Find where the given text appears and provide that cell's center as (x, y) coordinate. 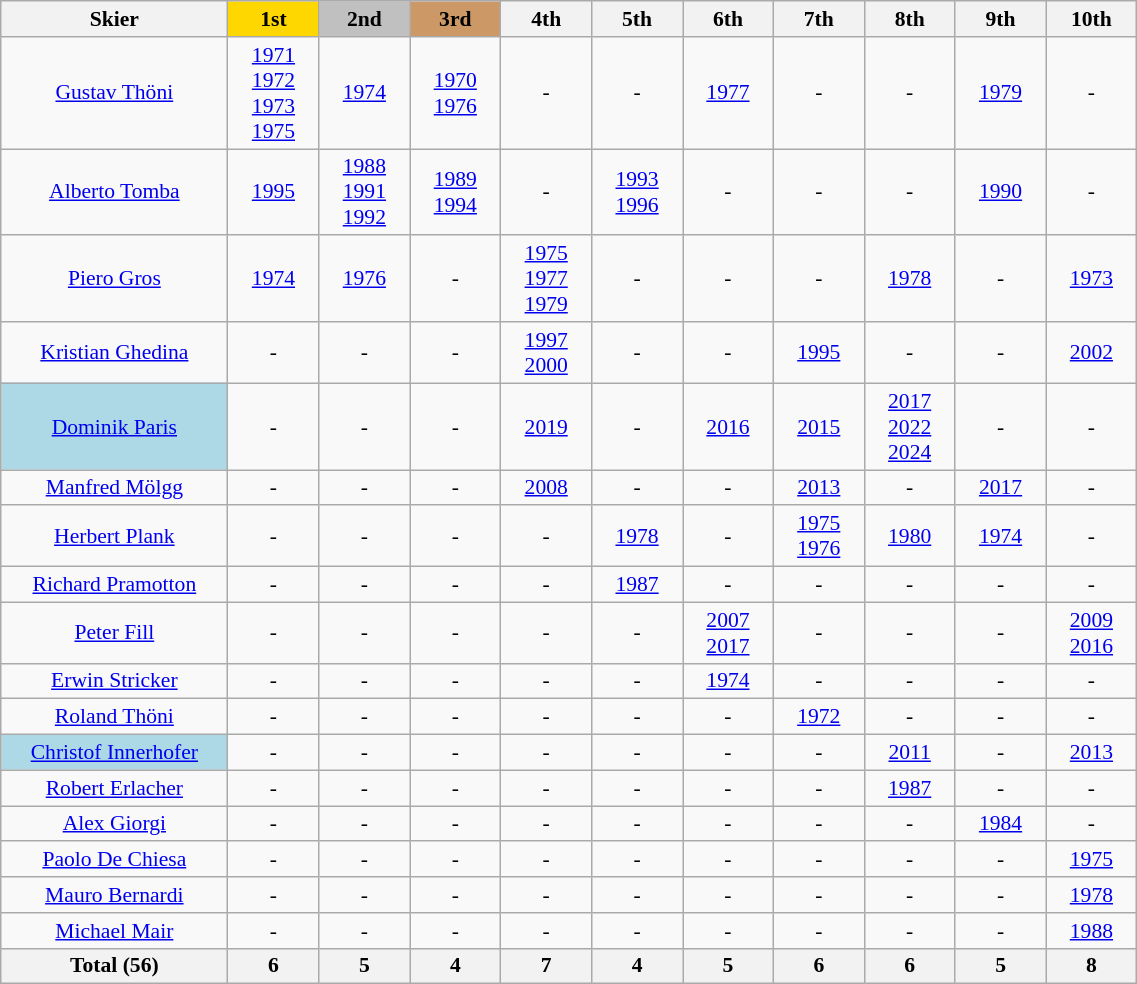
Manfred Mölgg (114, 488)
Herbert Plank (114, 536)
4th (546, 19)
19931996 (638, 192)
2019 (546, 426)
10th (1092, 19)
201720222024 (910, 426)
2008 (546, 488)
Mauro Bernardi (114, 895)
7th (818, 19)
3rd (456, 19)
Gustav Thöni (114, 93)
9th (1000, 19)
19701976 (456, 93)
Dominik Paris (114, 426)
20092016 (1092, 632)
1984 (1000, 824)
1980 (910, 536)
8th (910, 19)
2017 (1000, 488)
Christof Innerhofer (114, 753)
Richard Pramotton (114, 585)
Erwin Stricker (114, 681)
Kristian Ghedina (114, 352)
Peter Fill (114, 632)
198819911992 (364, 192)
19891994 (456, 192)
6th (728, 19)
1st (274, 19)
1973 (1092, 280)
Alex Giorgi (114, 824)
19751976 (818, 536)
1988 (1092, 931)
Paolo De Chiesa (114, 860)
8 (1092, 966)
2015 (818, 426)
197519771979 (546, 280)
2002 (1092, 352)
1976 (364, 280)
19972000 (546, 352)
Alberto Tomba (114, 192)
Skier (114, 19)
2nd (364, 19)
1979 (1000, 93)
Robert Erlacher (114, 788)
7 (546, 966)
1977 (728, 93)
5th (638, 19)
1975 (1092, 860)
2011 (910, 753)
Roland Thöni (114, 717)
1972 (818, 717)
Piero Gros (114, 280)
Total (56) (114, 966)
2016 (728, 426)
1971197219731975 (274, 93)
Michael Mair (114, 931)
20072017 (728, 632)
1990 (1000, 192)
